Return the (X, Y) coordinate for the center point of the cell that contains the specified text.  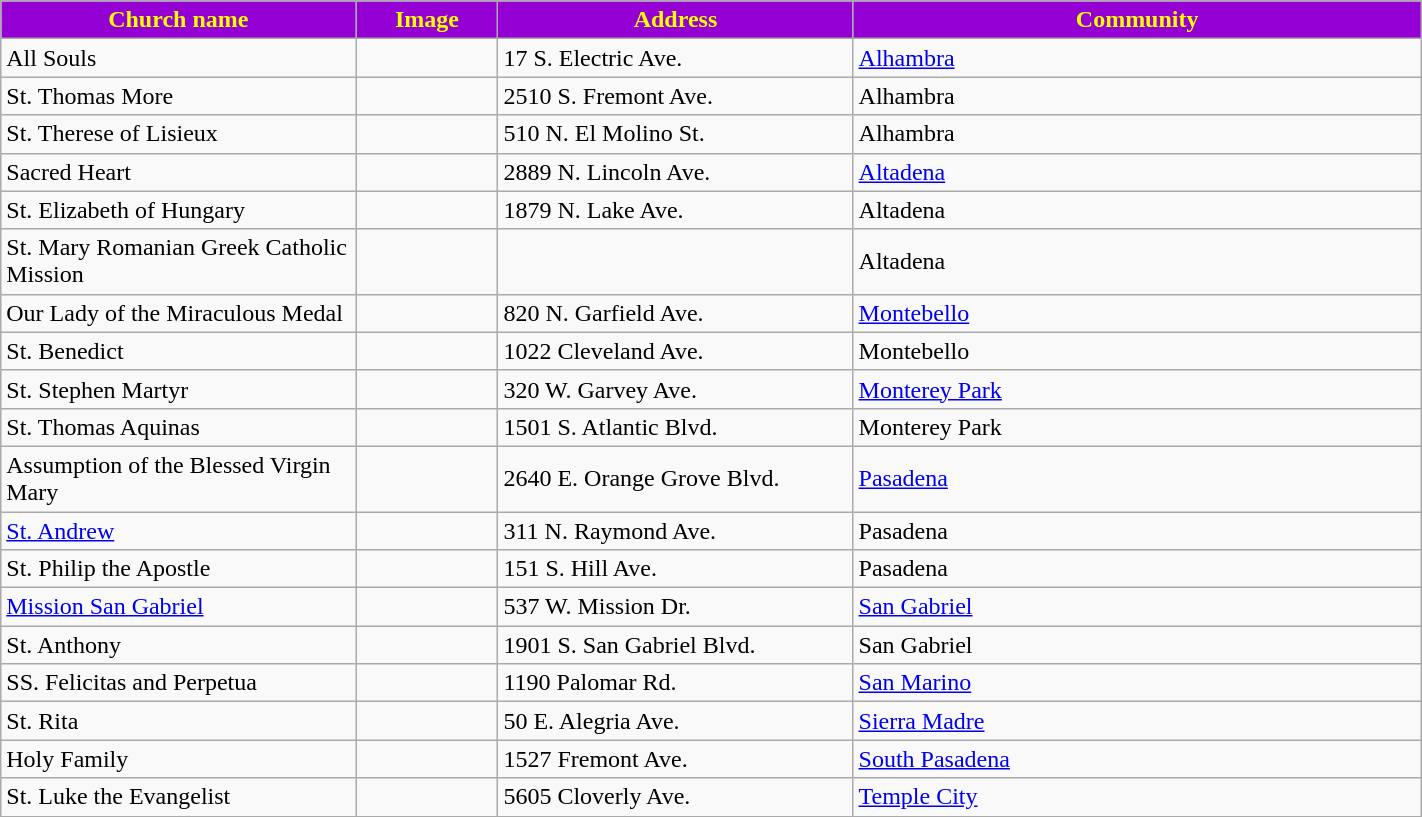
Holy Family (178, 759)
St. Benedict (178, 351)
1022 Cleveland Ave. (676, 351)
Sacred Heart (178, 172)
St. Mary Romanian Greek Catholic Mission (178, 262)
1527 Fremont Ave. (676, 759)
St. Luke the Evangelist (178, 797)
Address (676, 20)
1901 S. San Gabriel Blvd. (676, 645)
South Pasadena (1137, 759)
St. Elizabeth of Hungary (178, 210)
Assumption of the Blessed Virgin Mary (178, 478)
820 N. Garfield Ave. (676, 313)
St. Thomas More (178, 96)
St. Philip the Apostle (178, 569)
SS. Felicitas and Perpetua (178, 683)
St. Stephen Martyr (178, 389)
St. Therese of Lisieux (178, 134)
San Marino (1137, 683)
311 N. Raymond Ave. (676, 531)
5605 Cloverly Ave. (676, 797)
1879 N. Lake Ave. (676, 210)
Our Lady of the Miraculous Medal (178, 313)
2510 S. Fremont Ave. (676, 96)
537 W. Mission Dr. (676, 607)
St. Anthony (178, 645)
2640 E. Orange Grove Blvd. (676, 478)
50 E. Alegria Ave. (676, 721)
Temple City (1137, 797)
320 W. Garvey Ave. (676, 389)
Image (427, 20)
151 S. Hill Ave. (676, 569)
Sierra Madre (1137, 721)
St. Andrew (178, 531)
St. Rita (178, 721)
1501 S. Atlantic Blvd. (676, 427)
Community (1137, 20)
Mission San Gabriel (178, 607)
2889 N. Lincoln Ave. (676, 172)
Church name (178, 20)
17 S. Electric Ave. (676, 58)
1190 Palomar Rd. (676, 683)
All Souls (178, 58)
St. Thomas Aquinas (178, 427)
510 N. El Molino St. (676, 134)
